Search for the cell housing the specified text and yield its [X, Y] center coordinate. 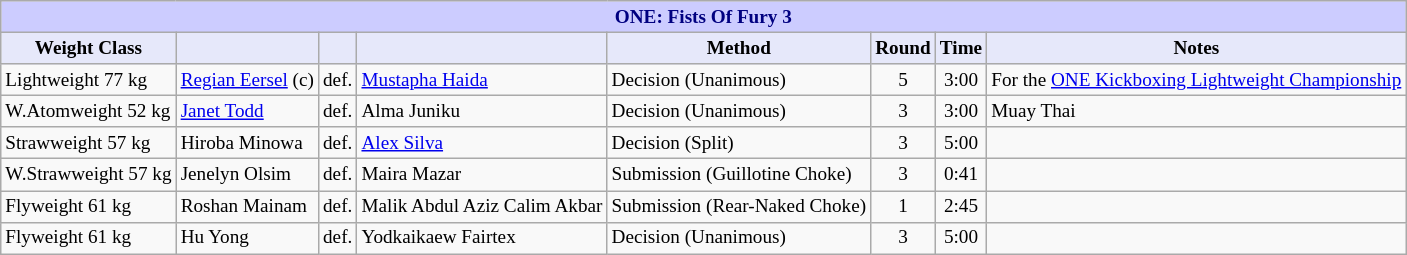
Regian Eersel (c) [247, 80]
Decision (Split) [739, 143]
Submission (Rear-Naked Choke) [739, 206]
Hu Yong [247, 238]
Hiroba Minowa [247, 143]
0:41 [960, 175]
Lightweight 77 kg [88, 80]
2:45 [960, 206]
Round [904, 48]
Time [960, 48]
ONE: Fists Of Fury 3 [704, 17]
1 [904, 206]
Mustapha Haida [482, 80]
For the ONE Kickboxing Lightweight Championship [1196, 80]
Roshan Mainam [247, 206]
Strawweight 57 kg [88, 143]
Weight Class [88, 48]
Janet Todd [247, 111]
Muay Thai [1196, 111]
Submission (Guillotine Choke) [739, 175]
Malik Abdul Aziz Calim Akbar [482, 206]
W.Atomweight 52 kg [88, 111]
Notes [1196, 48]
Jenelyn Olsim [247, 175]
W.Strawweight 57 kg [88, 175]
5 [904, 80]
Method [739, 48]
Yodkaikaew Fairtex [482, 238]
Alma Juniku [482, 111]
Maira Mazar [482, 175]
Alex Silva [482, 143]
